Extract the (X, Y) coordinate from the center of the cell holding the provided text.  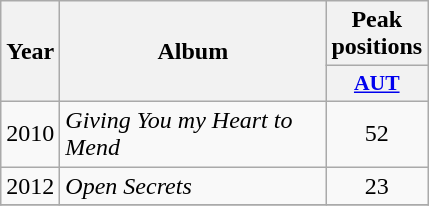
23 (377, 185)
2010 (30, 134)
2012 (30, 185)
AUT (377, 84)
52 (377, 134)
Album (193, 52)
Peak positions (377, 34)
Giving You my Heart to Mend (193, 134)
Year (30, 52)
Open Secrets (193, 185)
